Find where the given text appears and provide that cell's center as (X, Y) coordinate. 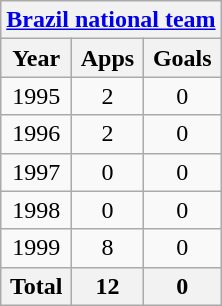
Brazil national team (111, 20)
1998 (36, 210)
Goals (182, 58)
Apps (108, 58)
12 (108, 286)
1995 (36, 96)
1999 (36, 248)
Year (36, 58)
1996 (36, 134)
8 (108, 248)
1997 (36, 172)
Total (36, 286)
